From the cell containing the given text, extract its center point as [X, Y] coordinate. 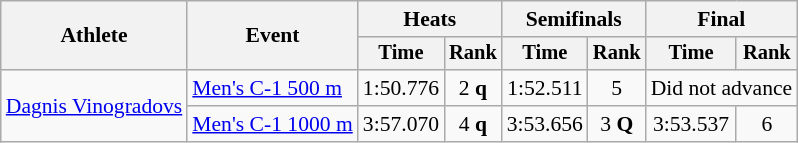
Did not advance [722, 88]
3:53.656 [545, 124]
6 [766, 124]
5 [617, 88]
Dagnis Vinogradovs [94, 106]
1:52.511 [545, 88]
3:53.537 [692, 124]
1:50.776 [401, 88]
Final [722, 19]
Event [272, 36]
Semifinals [574, 19]
2 q [473, 88]
3 Q [617, 124]
3:57.070 [401, 124]
Men's C-1 1000 m [272, 124]
4 q [473, 124]
Heats [430, 19]
Athlete [94, 36]
Men's C-1 500 m [272, 88]
